Capture the cell that displays the provided text and extract its [X, Y] central coordinate. 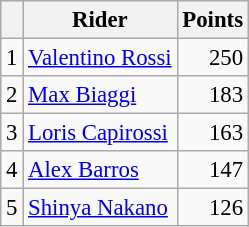
Shinya Nakano [100, 208]
163 [212, 133]
3 [12, 133]
250 [212, 58]
Valentino Rossi [100, 58]
Loris Capirossi [100, 133]
Alex Barros [100, 170]
4 [12, 170]
5 [12, 208]
2 [12, 95]
Points [212, 20]
1 [12, 58]
147 [212, 170]
Rider [100, 20]
Max Biaggi [100, 95]
183 [212, 95]
126 [212, 208]
